From the cell containing the given text, extract its center point as [X, Y] coordinate. 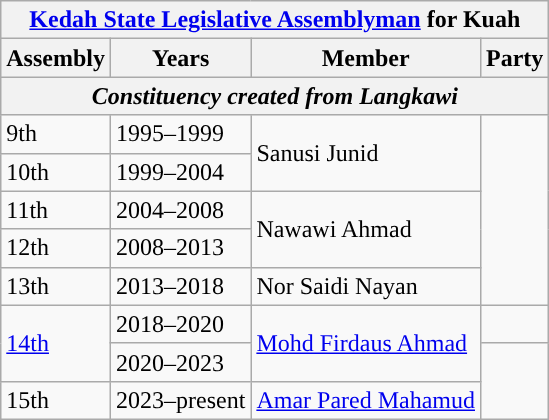
Years [180, 58]
Nor Saidi Nayan [366, 286]
Nawawi Ahmad [366, 229]
Constituency created from Langkawi [275, 96]
2018–2020 [180, 324]
2004–2008 [180, 210]
2023–present [180, 400]
Assembly [56, 58]
Party [515, 58]
1995–1999 [180, 134]
14th [56, 343]
Amar Pared Mahamud [366, 400]
10th [56, 172]
Kedah State Legislative Assemblyman for Kuah [275, 20]
Sanusi Junid [366, 153]
15th [56, 400]
1999–2004 [180, 172]
13th [56, 286]
Member [366, 58]
2020–2023 [180, 362]
2008–2013 [180, 248]
2013–2018 [180, 286]
Mohd Firdaus Ahmad [366, 343]
11th [56, 210]
12th [56, 248]
9th [56, 134]
